Determine the [x, y] coordinate at the center of the cell enclosing the given text.  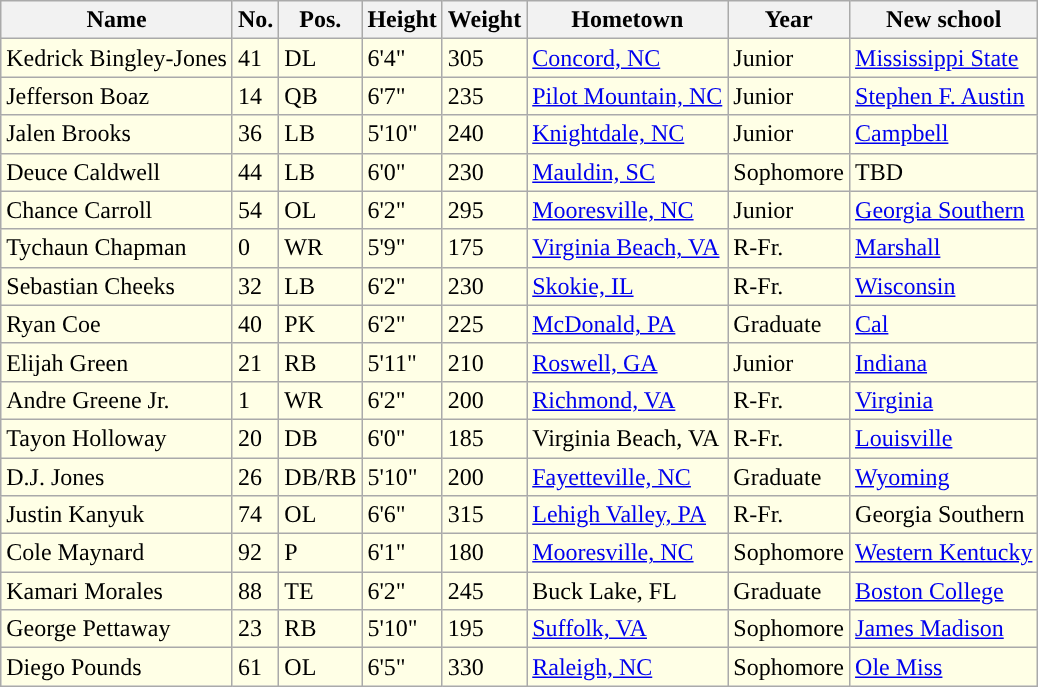
Year [789, 20]
295 [484, 210]
Chance Carroll [117, 210]
Kedrick Bingley-Jones [117, 58]
26 [255, 477]
Knightdale, NC [628, 134]
Raleigh, NC [628, 667]
Sebastian Cheeks [117, 286]
5'9" [402, 248]
George Pettaway [117, 629]
305 [484, 58]
Jalen Brooks [117, 134]
Kamari Morales [117, 591]
74 [255, 515]
Roswell, GA [628, 362]
Virginia [944, 400]
Suffolk, VA [628, 629]
Elijah Green [117, 362]
Ryan Coe [117, 324]
21 [255, 362]
185 [484, 438]
6'4" [402, 58]
Mississippi State [944, 58]
6'7" [402, 96]
Andre Greene Jr. [117, 400]
20 [255, 438]
6'5" [402, 667]
Cole Maynard [117, 553]
Height [402, 20]
QB [320, 96]
P [320, 553]
Stephen F. Austin [944, 96]
TE [320, 591]
Tychaun Chapman [117, 248]
Mauldin, SC [628, 172]
175 [484, 248]
No. [255, 20]
Tayon Holloway [117, 438]
DL [320, 58]
315 [484, 515]
210 [484, 362]
New school [944, 20]
235 [484, 96]
Name [117, 20]
54 [255, 210]
41 [255, 58]
44 [255, 172]
40 [255, 324]
6'1" [402, 553]
Buck Lake, FL [628, 591]
195 [484, 629]
McDonald, PA [628, 324]
DB [320, 438]
Weight [484, 20]
Concord, NC [628, 58]
88 [255, 591]
James Madison [944, 629]
Hometown [628, 20]
Wisconsin [944, 286]
Marshall [944, 248]
330 [484, 667]
DB/RB [320, 477]
32 [255, 286]
36 [255, 134]
Jefferson Boaz [117, 96]
5'11" [402, 362]
Cal [944, 324]
14 [255, 96]
225 [484, 324]
Skokie, IL [628, 286]
Wyoming [944, 477]
Indiana [944, 362]
Richmond, VA [628, 400]
1 [255, 400]
D.J. Jones [117, 477]
240 [484, 134]
245 [484, 591]
Pilot Mountain, NC [628, 96]
Ole Miss [944, 667]
Lehigh Valley, PA [628, 515]
6'6" [402, 515]
Louisville [944, 438]
Deuce Caldwell [117, 172]
180 [484, 553]
Diego Pounds [117, 667]
Campbell [944, 134]
Justin Kanyuk [117, 515]
TBD [944, 172]
0 [255, 248]
Fayetteville, NC [628, 477]
92 [255, 553]
Pos. [320, 20]
61 [255, 667]
Boston College [944, 591]
PK [320, 324]
Western Kentucky [944, 553]
23 [255, 629]
